Pinpoint the cell where the given text exists, returning its [x, y] midpoint coordinate. 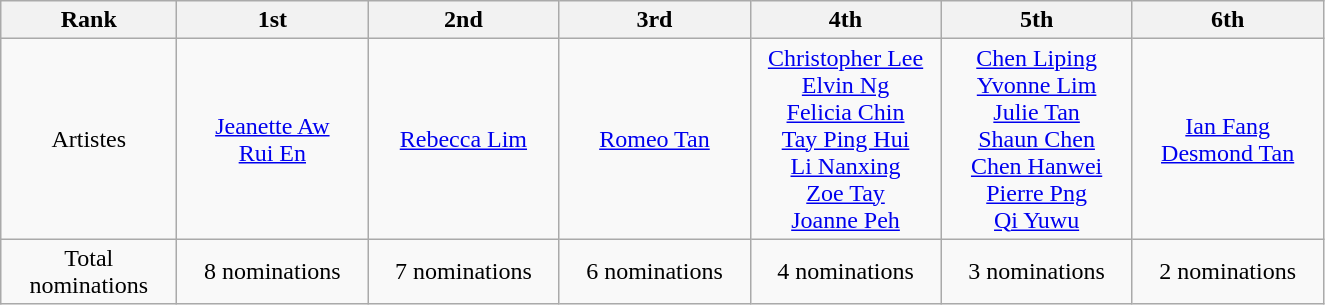
Rank [89, 20]
7 nominations [464, 272]
5th [1036, 20]
Romeo Tan [654, 139]
1st [272, 20]
Total nominations [89, 272]
6 nominations [654, 272]
Rebecca Lim [464, 139]
8 nominations [272, 272]
3 nominations [1036, 272]
4th [846, 20]
2 nominations [1228, 272]
Christopher Lee Elvin Ng Felicia Chin Tay Ping Hui Li Nanxing Zoe Tay Joanne Peh [846, 139]
3rd [654, 20]
Ian Fang Desmond Tan [1228, 139]
Jeanette Aw Rui En [272, 139]
6th [1228, 20]
2nd [464, 20]
Chen Liping Yvonne Lim Julie Tan Shaun Chen Chen Hanwei Pierre Png Qi Yuwu [1036, 139]
4 nominations [846, 272]
Artistes [89, 139]
